Identify which cell holds the provided text, then report its (x, y) central coordinate. 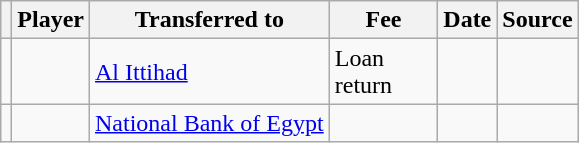
Al Ittihad (210, 72)
National Bank of Egypt (210, 123)
Transferred to (210, 20)
Fee (384, 20)
Loan return (384, 72)
Date (468, 20)
Source (538, 20)
Player (51, 20)
